Return the [x, y] coordinate for the center point of the cell that contains the specified text.  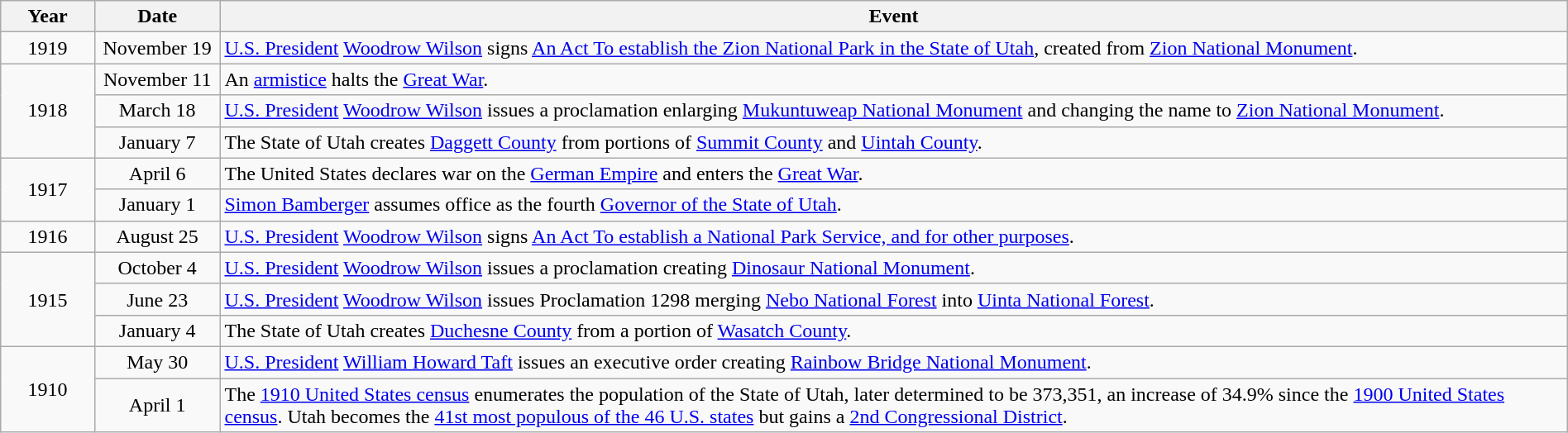
January 7 [157, 142]
January 1 [157, 205]
October 4 [157, 268]
U.S. President Woodrow Wilson issues a proclamation creating Dinosaur National Monument. [893, 268]
April 6 [157, 174]
Event [893, 17]
1918 [48, 111]
1915 [48, 299]
August 25 [157, 236]
The State of Utah creates Duchesne County from a portion of Wasatch County. [893, 331]
U.S. President Woodrow Wilson issues Proclamation 1298 merging Nebo National Forest into Uinta National Forest. [893, 299]
1910 [48, 388]
Date [157, 17]
Year [48, 17]
U.S. President William Howard Taft issues an executive order creating Rainbow Bridge National Monument. [893, 362]
U.S. President Woodrow Wilson issues a proclamation enlarging Mukuntuweap National Monument and changing the name to Zion National Monument. [893, 111]
November 19 [157, 48]
1919 [48, 48]
April 1 [157, 405]
November 11 [157, 79]
June 23 [157, 299]
Simon Bamberger assumes office as the fourth Governor of the State of Utah. [893, 205]
U.S. President Woodrow Wilson signs An Act To establish a National Park Service, and for other purposes. [893, 236]
January 4 [157, 331]
An armistice halts the Great War. [893, 79]
U.S. President Woodrow Wilson signs An Act To establish the Zion National Park in the State of Utah, created from Zion National Monument. [893, 48]
1916 [48, 236]
The State of Utah creates Daggett County from portions of Summit County and Uintah County. [893, 142]
1917 [48, 189]
May 30 [157, 362]
The United States declares war on the German Empire and enters the Great War. [893, 174]
March 18 [157, 111]
